Capture the cell that displays the provided text and extract its [X, Y] central coordinate. 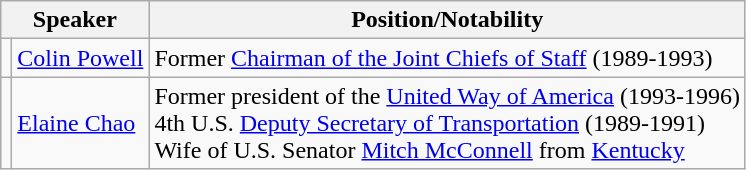
Former Chairman of the Joint Chiefs of Staff (1989-1993) [448, 58]
Colin Powell [80, 58]
Elaine Chao [80, 123]
Speaker [75, 20]
Position/Notability [448, 20]
